Provide the [X, Y] coordinate of the cell's center where the given text is located.  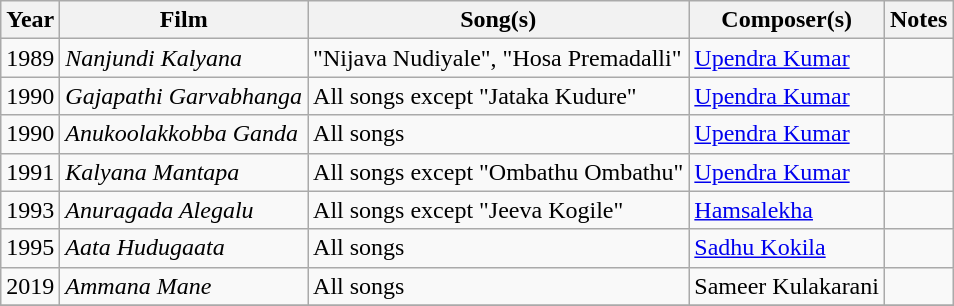
Notes [918, 20]
Composer(s) [787, 20]
Song(s) [498, 20]
2019 [30, 286]
1995 [30, 248]
"Nijava Nudiyale", "Hosa Premadalli" [498, 58]
Kalyana Mantapa [184, 172]
1991 [30, 172]
All songs except "Jataka Kudure" [498, 96]
Sadhu Kokila [787, 248]
Year [30, 20]
1989 [30, 58]
Gajapathi Garvabhanga [184, 96]
Hamsalekha [787, 210]
Ammana Mane [184, 286]
Anukoolakkobba Ganda [184, 134]
Sameer Kulakarani [787, 286]
Anuragada Alegalu [184, 210]
All songs except "Ombathu Ombathu" [498, 172]
1993 [30, 210]
All songs except "Jeeva Kogile" [498, 210]
Aata Hudugaata [184, 248]
Film [184, 20]
Nanjundi Kalyana [184, 58]
